Locate the cell with the specified text and output its (X, Y) center coordinate. 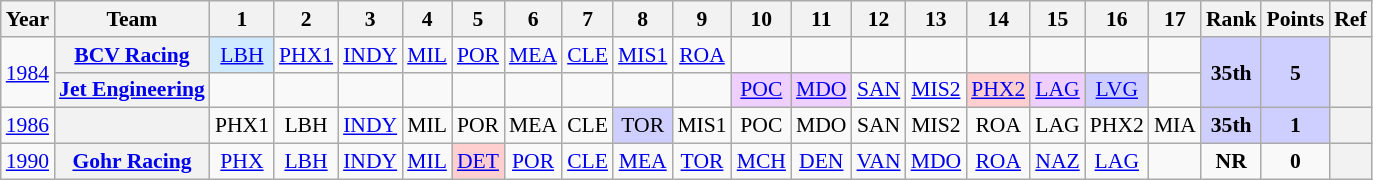
0 (1295, 162)
4 (427, 19)
PHX (242, 162)
3 (370, 19)
NR (1232, 162)
1984 (28, 72)
12 (879, 19)
BCV Racing (132, 55)
Points (1295, 19)
13 (936, 19)
Team (132, 19)
6 (533, 19)
8 (642, 19)
1986 (28, 126)
11 (822, 19)
10 (762, 19)
Rank (1232, 19)
17 (1175, 19)
2 (306, 19)
Ref (1350, 19)
LVG (1117, 90)
1990 (28, 162)
NAZ (1057, 162)
16 (1117, 19)
MCH (762, 162)
9 (702, 19)
DET (478, 162)
DEN (822, 162)
7 (588, 19)
Year (28, 19)
Jet Engineering (132, 90)
Gohr Racing (132, 162)
MIA (1175, 126)
VAN (879, 162)
15 (1057, 19)
14 (998, 19)
